Scan for the cell matching the given text and deliver its (X, Y) coordinate at center. 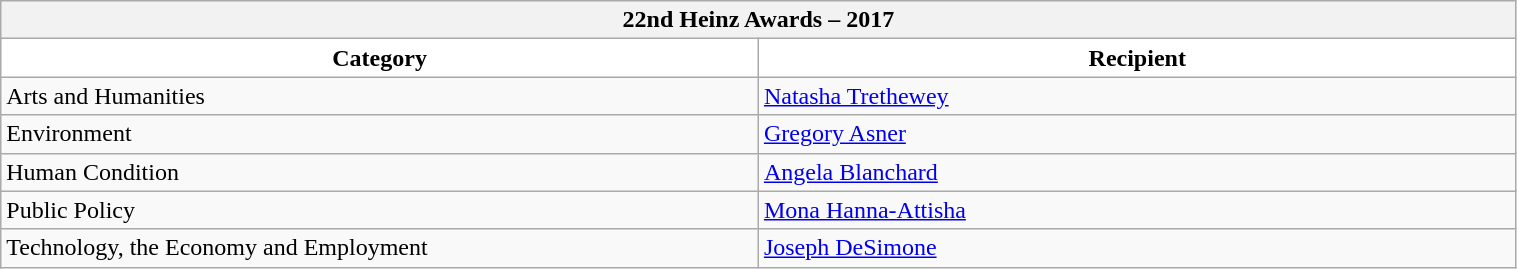
22nd Heinz Awards – 2017 (758, 20)
Angela Blanchard (1137, 172)
Environment (380, 134)
Gregory Asner (1137, 134)
Joseph DeSimone (1137, 248)
Mona Hanna-Attisha (1137, 210)
Category (380, 58)
Technology, the Economy and Employment (380, 248)
Arts and Humanities (380, 96)
Recipient (1137, 58)
Natasha Trethewey (1137, 96)
Public Policy (380, 210)
Human Condition (380, 172)
